Locate the cell with the specified text and output its (X, Y) center coordinate. 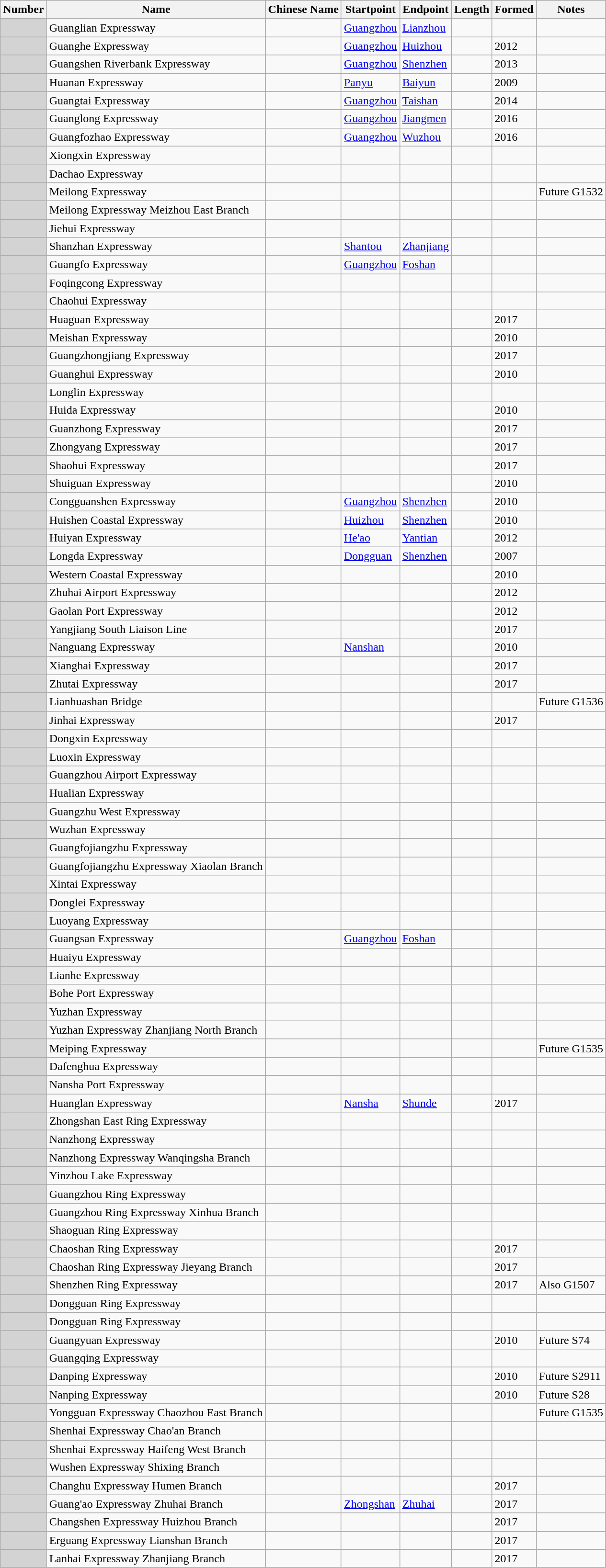
Zhuhai (425, 1504)
Meiping Expressway (156, 1048)
Chinese Name (303, 10)
Guangyuan Expressway (156, 1340)
Guangzhongjiang Expressway (156, 356)
Luoxin Expressway (156, 756)
Nanping Expressway (156, 1395)
Danping Expressway (156, 1376)
Guangtai Expressway (156, 101)
Erguang Expressway Lianshan Branch (156, 1540)
Guangzhou Ring Expressway (156, 1194)
Xintai Expressway (156, 884)
Dafenghua Expressway (156, 1066)
Huanan Expressway (156, 82)
Panyu (370, 82)
Dachao Expressway (156, 173)
Luoyang Expressway (156, 921)
Future S74 (571, 1340)
Length (472, 10)
Wushen Expressway Shixing Branch (156, 1467)
Jiehui Expressway (156, 228)
Shunde (425, 1103)
Congguanshen Expressway (156, 501)
Taishan (425, 101)
Western Coastal Expressway (156, 575)
Meishan Expressway (156, 338)
Chaoshan Ring Expressway Jieyang Branch (156, 1267)
Shanzhan Expressway (156, 247)
Longda Expressway (156, 556)
Changshen Expressway Huizhou Branch (156, 1522)
Startpoint (370, 10)
Also G1507 (571, 1285)
Huishen Coastal Expressway (156, 519)
Yuzhan Expressway (156, 1012)
Gaolan Port Expressway (156, 611)
Donglei Expressway (156, 902)
Guangfozhao Expressway (156, 137)
Dongxin Expressway (156, 738)
Guangfojiangzhu Expressway (156, 848)
Dongguan (370, 556)
Wuzhan Expressway (156, 830)
Chaoshan Ring Expressway (156, 1249)
Nansha Port Expressway (156, 1084)
Zhanjiang (425, 247)
Huiyan Expressway (156, 538)
Xiongxin Expressway (156, 155)
Shantou (370, 247)
Yongguan Expressway Chaozhou East Branch (156, 1413)
Guanghui Expressway (156, 374)
Shenzhen Ring Expressway (156, 1285)
Lanhai Expressway Zhanjiang Branch (156, 1558)
He'ao (370, 538)
Future G1536 (571, 702)
Guangshen Riverbank Expressway (156, 64)
Guanglian Expressway (156, 28)
Huanglan Expressway (156, 1103)
2014 (514, 101)
Wuzhou (425, 137)
Yangjiang South Liaison Line (156, 629)
Zhongshan East Ring Expressway (156, 1121)
Endpoint (425, 10)
Future S28 (571, 1395)
Changhu Expressway Humen Branch (156, 1486)
Nanguang Expressway (156, 647)
Longlin Expressway (156, 392)
Jiangmen (425, 119)
Shaohui Expressway (156, 465)
Huida Expressway (156, 410)
Jinhai Expressway (156, 720)
Bohe Port Expressway (156, 993)
Meilong Expressway (156, 192)
Guangzhou Airport Expressway (156, 775)
Shaoguan Ring Expressway (156, 1230)
Nanshan (370, 647)
Zhutai Expressway (156, 684)
Shenhai Expressway Chao'an Branch (156, 1431)
Formed (514, 10)
Future G1532 (571, 192)
Name (156, 10)
Lianhe Expressway (156, 975)
Guanghe Expressway (156, 46)
2009 (514, 82)
Guangzhou Ring Expressway Xinhua Branch (156, 1212)
Guangqing Expressway (156, 1358)
Huaiyu Expressway (156, 957)
Guang'ao Expressway Zhuhai Branch (156, 1504)
Nanzhong Expressway (156, 1139)
Yuzhan Expressway Zhanjiang North Branch (156, 1030)
Zhongyang Expressway (156, 447)
Zhongshan (370, 1504)
Foqingcong Expressway (156, 283)
Nansha (370, 1103)
Meilong Expressway Meizhou East Branch (156, 210)
Guanzhong Expressway (156, 429)
Yinzhou Lake Expressway (156, 1176)
Baiyun (425, 82)
Guangfojiangzhu Expressway Xiaolan Branch (156, 866)
Nanzhong Expressway Wanqingsha Branch (156, 1158)
2013 (514, 64)
Chaohui Expressway (156, 301)
2007 (514, 556)
Huaguan Expressway (156, 319)
Shuiguan Expressway (156, 483)
Future S2911 (571, 1376)
Hualian Expressway (156, 793)
Xianghai Expressway (156, 666)
Guangzhu West Expressway (156, 812)
Zhuhai Airport Expressway (156, 593)
Guanglong Expressway (156, 119)
Yantian (425, 538)
Lianzhou (425, 28)
Lianhuashan Bridge (156, 702)
Guangsan Expressway (156, 939)
Number (23, 10)
Notes (571, 10)
Guangfo Expressway (156, 265)
Shenhai Expressway Haifeng West Branch (156, 1449)
